Extract the (x, y) coordinate from the center of the cell holding the provided text.  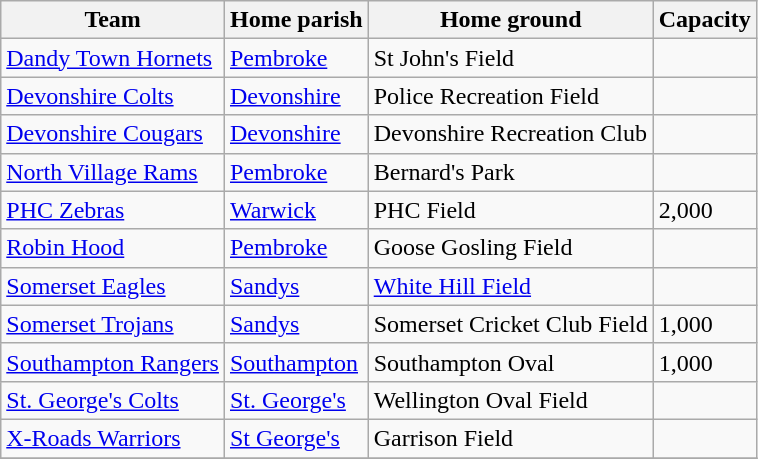
Somerset Trojans (113, 324)
Home parish (296, 20)
Capacity (704, 20)
Southampton Rangers (113, 362)
Devonshire Recreation Club (510, 134)
Robin Hood (113, 248)
Wellington Oval Field (510, 400)
Bernard's Park (510, 172)
Somerset Cricket Club Field (510, 324)
Team (113, 20)
Devonshire Colts (113, 96)
Police Recreation Field (510, 96)
White Hill Field (510, 286)
St George's (296, 438)
Southampton (296, 362)
St John's Field (510, 58)
PHC Field (510, 210)
Somerset Eagles (113, 286)
Garrison Field (510, 438)
Devonshire Cougars (113, 134)
Goose Gosling Field (510, 248)
X-Roads Warriors (113, 438)
St. George's (296, 400)
Warwick (296, 210)
Dandy Town Hornets (113, 58)
St. George's Colts (113, 400)
Southampton Oval (510, 362)
2,000 (704, 210)
North Village Rams (113, 172)
Home ground (510, 20)
PHC Zebras (113, 210)
